Search for the cell housing the specified text and yield its [X, Y] center coordinate. 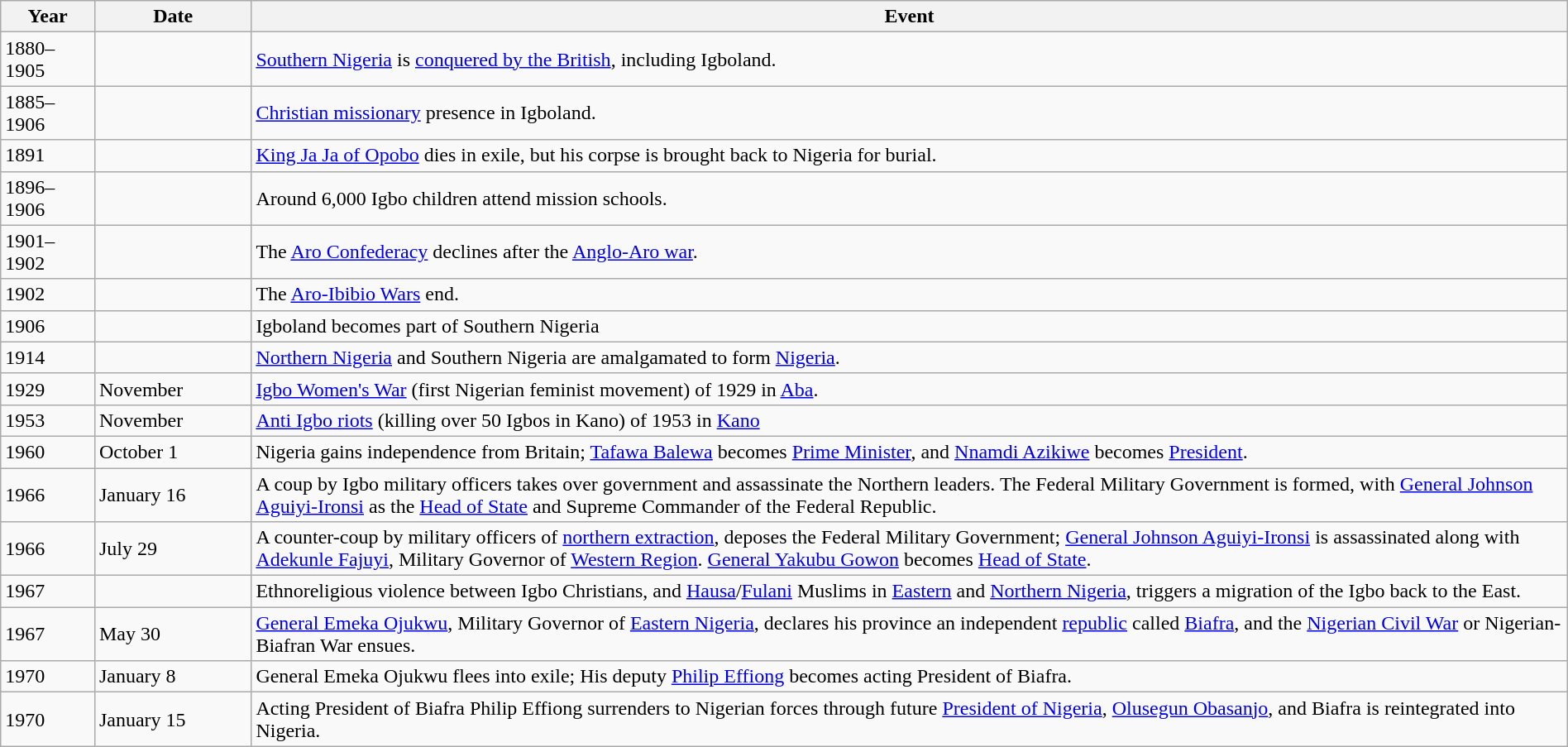
January 16 [172, 495]
1914 [48, 357]
1953 [48, 420]
Northern Nigeria and Southern Nigeria are amalgamated to form Nigeria. [910, 357]
1902 [48, 294]
General Emeka Ojukwu flees into exile; His deputy Philip Effiong becomes acting President of Biafra. [910, 677]
1960 [48, 452]
1929 [48, 389]
The Aro-Ibibio Wars end. [910, 294]
1885–1906 [48, 113]
Nigeria gains independence from Britain; Tafawa Balewa becomes Prime Minister, and Nnamdi Azikiwe becomes President. [910, 452]
Southern Nigeria is conquered by the British, including Igboland. [910, 60]
1891 [48, 156]
Event [910, 17]
Year [48, 17]
Anti Igbo riots (killing over 50 Igbos in Kano) of 1953 in Kano [910, 420]
July 29 [172, 549]
Around 6,000 Igbo children attend mission schools. [910, 199]
The Aro Confederacy declines after the Anglo-Aro war. [910, 251]
October 1 [172, 452]
Date [172, 17]
Igbo Women's War (first Nigerian feminist movement) of 1929 in Aba. [910, 389]
1906 [48, 326]
May 30 [172, 634]
January 15 [172, 720]
1896–1906 [48, 199]
Christian missionary presence in Igboland. [910, 113]
King Ja Ja of Opobo dies in exile, but his corpse is brought back to Nigeria for burial. [910, 156]
Igboland becomes part of Southern Nigeria [910, 326]
1901–1902 [48, 251]
1880–1905 [48, 60]
January 8 [172, 677]
